Identify which cell holds the provided text, then report its [x, y] central coordinate. 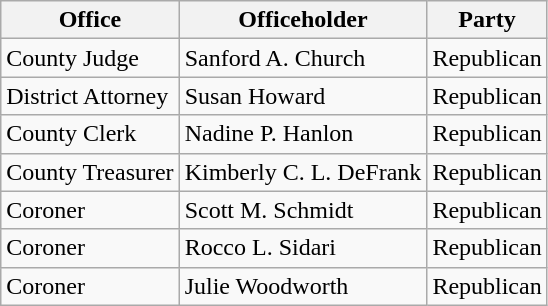
Julie Woodworth [303, 286]
County Clerk [90, 134]
Scott M. Schmidt [303, 210]
County Treasurer [90, 172]
District Attorney [90, 96]
Party [487, 20]
Nadine P. Hanlon [303, 134]
Susan Howard [303, 96]
Sanford A. Church [303, 58]
Officeholder [303, 20]
Office [90, 20]
Kimberly C. L. DeFrank [303, 172]
Rocco L. Sidari [303, 248]
County Judge [90, 58]
